Output the [x, y] coordinate of the center of the cell containing the given text.  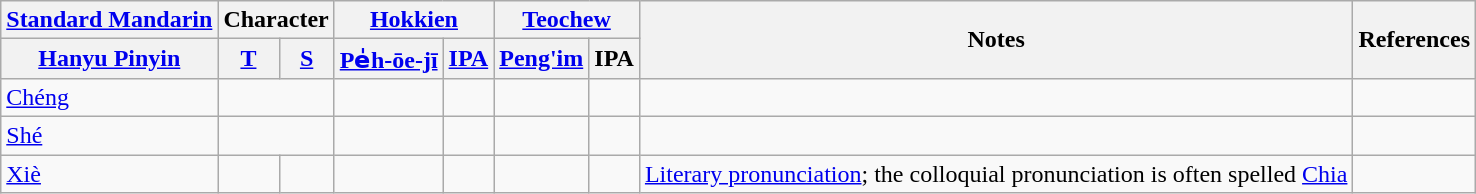
Pe̍h-ōe-jī [388, 59]
Notes [996, 40]
Standard Mandarin [110, 20]
Xiè [110, 173]
References [1414, 40]
Literary pronunciation; the colloquial pronunciation is often spelled Chia [996, 173]
Hokkien [414, 20]
Character [276, 20]
Hanyu Pinyin [110, 59]
Chéng [110, 97]
T [248, 59]
Peng'im [542, 59]
Shé [110, 135]
Teochew [567, 20]
S [306, 59]
